Identify which cell holds the provided text, then report its [X, Y] central coordinate. 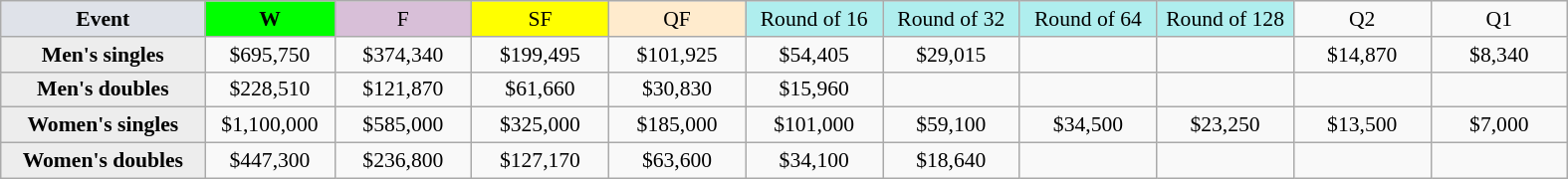
$29,015 [951, 55]
$59,100 [951, 125]
Men's singles [104, 55]
Round of 64 [1088, 19]
Round of 32 [951, 19]
$101,000 [814, 125]
$54,405 [814, 55]
Round of 128 [1226, 19]
SF [541, 19]
Event [104, 19]
$13,500 [1362, 125]
$101,925 [677, 55]
$127,170 [541, 161]
$7,000 [1499, 125]
$1,100,000 [270, 125]
$63,600 [677, 161]
$236,800 [403, 161]
F [403, 19]
$15,960 [814, 89]
Q2 [1362, 19]
Men's doubles [104, 89]
Q1 [1499, 19]
$34,500 [1088, 125]
W [270, 19]
$374,340 [403, 55]
Women's doubles [104, 161]
$8,340 [1499, 55]
$23,250 [1226, 125]
$325,000 [541, 125]
QF [677, 19]
Women's singles [104, 125]
$228,510 [270, 89]
$199,495 [541, 55]
$585,000 [403, 125]
$695,750 [270, 55]
$185,000 [677, 125]
Round of 16 [814, 19]
$447,300 [270, 161]
$14,870 [1362, 55]
$30,830 [677, 89]
$34,100 [814, 161]
$121,870 [403, 89]
$18,640 [951, 161]
$61,660 [541, 89]
